Determine the [x, y] coordinate at the center of the cell enclosing the given text.  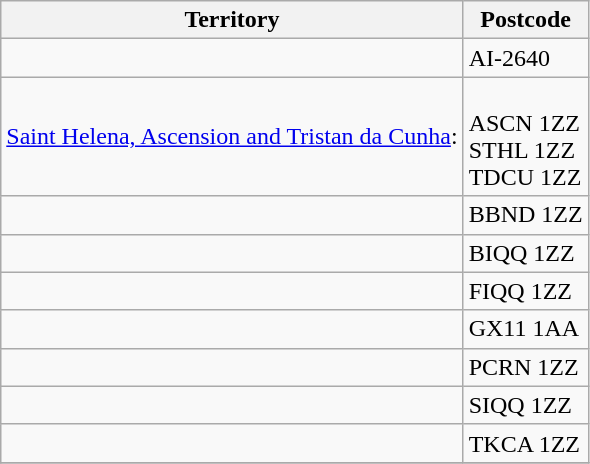
Territory [232, 20]
AI-2640 [526, 58]
TKCA 1ZZ [526, 443]
BBND 1ZZ [526, 215]
Postcode [526, 20]
SIQQ 1ZZ [526, 405]
ASCN 1ZZ STHL 1ZZ TDCU 1ZZ [526, 136]
Saint Helena, Ascension and Tristan da Cunha: [232, 136]
PCRN 1ZZ [526, 367]
FIQQ 1ZZ [526, 291]
GX11 1AA [526, 329]
BIQQ 1ZZ [526, 253]
